Provide the [x, y] coordinate of the cell's center where the given text is located.  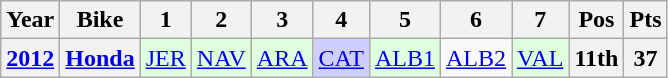
ALB1 [404, 58]
Year [30, 20]
CAT [341, 58]
ALB2 [476, 58]
Bike [100, 20]
6 [476, 20]
2 [221, 20]
4 [341, 20]
11th [596, 58]
37 [646, 58]
5 [404, 20]
Honda [100, 58]
NAV [221, 58]
2012 [30, 58]
3 [282, 20]
Pts [646, 20]
JER [166, 58]
7 [540, 20]
1 [166, 20]
ARA [282, 58]
Pos [596, 20]
VAL [540, 58]
